Find where the given text appears and provide that cell's center as (X, Y) coordinate. 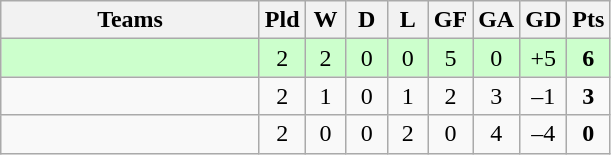
D (366, 20)
W (326, 20)
5 (450, 58)
4 (496, 134)
L (408, 20)
Pts (588, 20)
GA (496, 20)
Teams (130, 20)
6 (588, 58)
Pld (282, 20)
–1 (544, 96)
–4 (544, 134)
GD (544, 20)
GF (450, 20)
+5 (544, 58)
